Extract the (x, y) coordinate from the center of the cell holding the provided text.  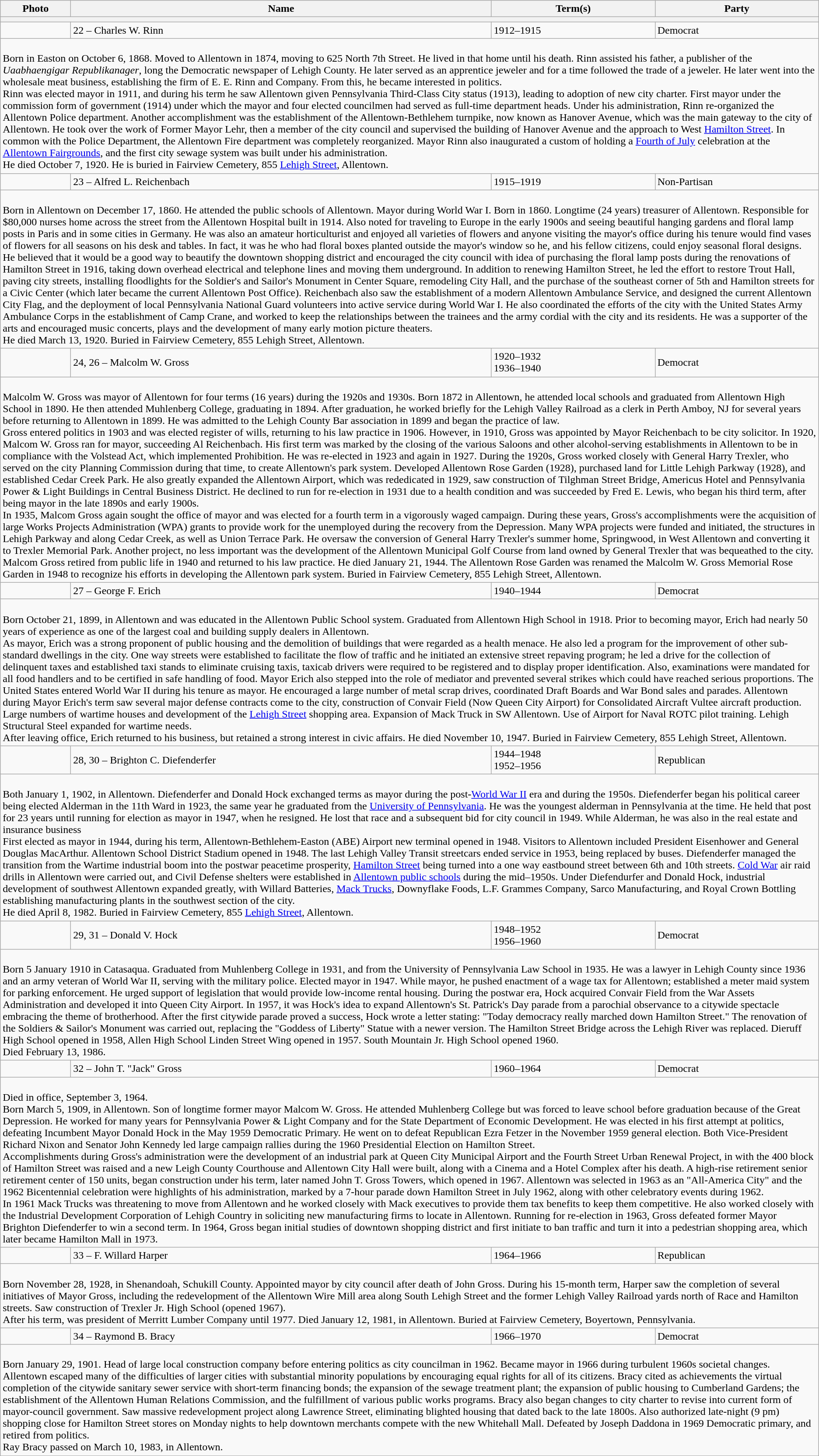
32 – John T. "Jack" Gross (281, 1069)
33 – F. Willard Harper (281, 1256)
1915–1919 (573, 182)
34 – Raymond B. Bracy (281, 1336)
23 – Alfred L. Reichenbach (281, 182)
Photo (36, 9)
1966–1970 (573, 1336)
28, 30 – Brighton C. Diefenderfer (281, 759)
Term(s) (573, 9)
1920–19321936–1940 (573, 362)
1960–1964 (573, 1069)
1948–19521956–1960 (573, 934)
1940–1944 (573, 591)
29, 31 – Donald V. Hock (281, 934)
1964–1966 (573, 1256)
27 – George F. Erich (281, 591)
1944–19481952–1956 (573, 759)
Name (281, 9)
Party (737, 9)
1912–1915 (573, 30)
Non-Partisan (737, 182)
22 – Charles W. Rinn (281, 30)
24, 26 – Malcolm W. Gross (281, 362)
